Determine the [x, y] coordinate at the center of the cell enclosing the given text.  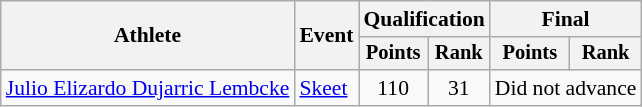
110 [392, 88]
Qualification [424, 19]
Event [326, 36]
Final [566, 19]
31 [459, 88]
Did not advance [566, 88]
Athlete [148, 36]
Skeet [326, 88]
Julio Elizardo Dujarric Lembcke [148, 88]
